Output the [x, y] coordinate of the center of the cell containing the given text.  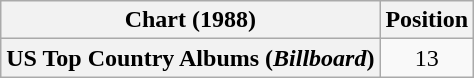
Chart (1988) [190, 20]
13 [427, 58]
US Top Country Albums (Billboard) [190, 58]
Position [427, 20]
